For the text-containing cell, return its midpoint in [x, y] coordinate format. 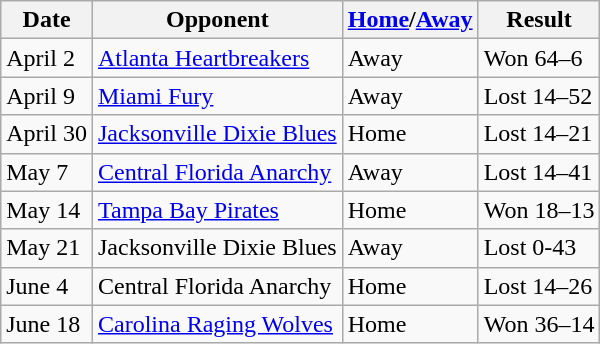
Won 36–14 [539, 324]
June 18 [47, 324]
April 2 [47, 58]
Result [539, 20]
Lost 14–21 [539, 134]
Lost 14–41 [539, 172]
Tampa Bay Pirates [217, 210]
April 9 [47, 96]
Home/Away [410, 20]
Miami Fury [217, 96]
May 14 [47, 210]
June 4 [47, 286]
Date [47, 20]
Lost 14–52 [539, 96]
Atlanta Heartbreakers [217, 58]
Won 64–6 [539, 58]
April 30 [47, 134]
Won 18–13 [539, 210]
Opponent [217, 20]
Lost 0-43 [539, 248]
Carolina Raging Wolves [217, 324]
Lost 14–26 [539, 286]
May 7 [47, 172]
May 21 [47, 248]
